Search for the cell housing the specified text and yield its [X, Y] center coordinate. 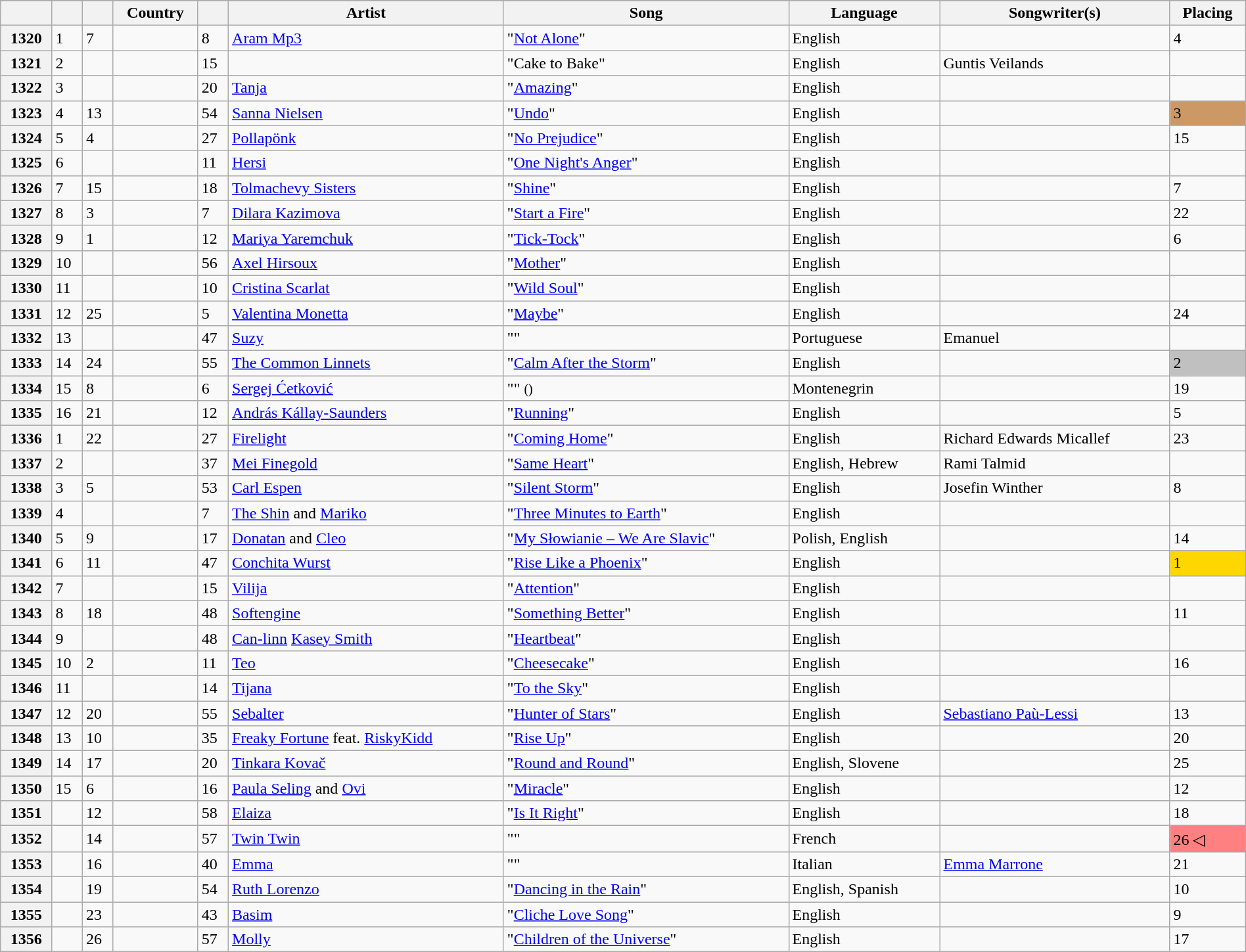
1337 [26, 463]
1326 [26, 188]
58 [213, 813]
1341 [26, 563]
37 [213, 463]
1351 [26, 813]
Conchita Wurst [367, 563]
1333 [26, 363]
1342 [26, 588]
"Same Heart" [646, 463]
"Maybe" [646, 313]
"Running" [646, 413]
Twin Twin [367, 839]
26 [97, 940]
"Calm After the Storm" [646, 363]
"Cake to Bake" [646, 63]
Sebalter [367, 713]
"Mother" [646, 263]
Montenegrin [864, 388]
Polish, English [864, 538]
Donatan and Cleo [367, 538]
1339 [26, 513]
Axel Hirsoux [367, 263]
Cristina Scarlat [367, 288]
Language [864, 13]
"Is It Right" [646, 813]
"Rise Like a Phoenix" [646, 563]
"Cliche Love Song" [646, 914]
English, Slovene [864, 763]
Dilara Kazimova [367, 213]
"Heartbeat" [646, 638]
Sanna Nielsen [367, 113]
"Cheesecake" [646, 663]
Tanja [367, 88]
Tijana [367, 688]
43 [213, 914]
1352 [26, 839]
"Attention" [646, 588]
Songwriter(s) [1055, 13]
1335 [26, 413]
Emma Marrone [1055, 864]
Richard Edwards Micallef [1055, 438]
"Coming Home" [646, 438]
1331 [26, 313]
English, Spanish [864, 889]
53 [213, 488]
András Kállay-Saunders [367, 413]
"To the Sky" [646, 688]
1346 [26, 688]
"Shine" [646, 188]
1327 [26, 213]
1347 [26, 713]
1325 [26, 163]
English, Hebrew [864, 463]
Hersi [367, 163]
"Rise Up" [646, 738]
Josefin Winther [1055, 488]
1323 [26, 113]
Rami Talmid [1055, 463]
Sergej Ćetković [367, 388]
1349 [26, 763]
1320 [26, 38]
1338 [26, 488]
Paula Seling and Ovi [367, 788]
"Undo" [646, 113]
Suzy [367, 338]
The Shin and Mariko [367, 513]
1348 [26, 738]
"Miracle" [646, 788]
1322 [26, 88]
Softengine [367, 613]
Pollapönk [367, 138]
Tolmachevy Sisters [367, 188]
Vilija [367, 588]
1328 [26, 238]
1350 [26, 788]
1336 [26, 438]
"One Night's Anger" [646, 163]
"Amazing" [646, 88]
"Silent Storm" [646, 488]
Aram Mp3 [367, 38]
56 [213, 263]
Firelight [367, 438]
Mei Finegold [367, 463]
1329 [26, 263]
Can-linn Kasey Smith [367, 638]
40 [213, 864]
35 [213, 738]
1340 [26, 538]
Emma [367, 864]
Italian [864, 864]
"" () [646, 388]
"My Słowianie – We Are Slavic" [646, 538]
1345 [26, 663]
Artist [367, 13]
Song [646, 13]
Elaiza [367, 813]
Portuguese [864, 338]
Tinkara Kovač [367, 763]
Ruth Lorenzo [367, 889]
"Something Better" [646, 613]
Country [155, 13]
"Tick-Tock" [646, 238]
"Round and Round" [646, 763]
"Wild Soul" [646, 288]
Guntis Veilands [1055, 63]
Molly [367, 940]
Teo [367, 663]
"No Prejudice" [646, 138]
Valentina Monetta [367, 313]
The Common Linnets [367, 363]
1356 [26, 940]
1343 [26, 613]
"Three Minutes to Earth" [646, 513]
1354 [26, 889]
"Not Alone" [646, 38]
1353 [26, 864]
Emanuel [1055, 338]
Placing [1208, 13]
1330 [26, 288]
Mariya Yaremchuk [367, 238]
Basim [367, 914]
"Children of the Universe" [646, 940]
1324 [26, 138]
1332 [26, 338]
26 ◁ [1208, 839]
French [864, 839]
Sebastiano Paù-Lessi [1055, 713]
"Start a Fire" [646, 213]
1321 [26, 63]
Freaky Fortune feat. RiskyKidd [367, 738]
Carl Espen [367, 488]
1355 [26, 914]
1334 [26, 388]
1344 [26, 638]
"Dancing in the Rain" [646, 889]
"Hunter of Stars" [646, 713]
